Determine the [x, y] coordinate at the center of the cell enclosing the given text.  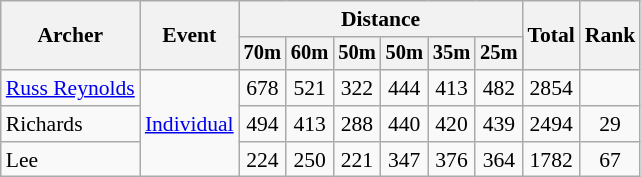
Russ Reynolds [70, 88]
521 [310, 88]
420 [452, 124]
60m [310, 54]
482 [498, 88]
Individual [190, 124]
Richards [70, 124]
2854 [550, 88]
Archer [70, 36]
Total [550, 36]
288 [356, 124]
35m [452, 54]
494 [262, 124]
29 [610, 124]
439 [498, 124]
Distance [381, 19]
2494 [550, 124]
Rank [610, 36]
Event [190, 36]
678 [262, 88]
322 [356, 88]
440 [404, 124]
25m [498, 54]
444 [404, 88]
70m [262, 54]
